For the text-containing cell, return its midpoint in (X, Y) coordinate format. 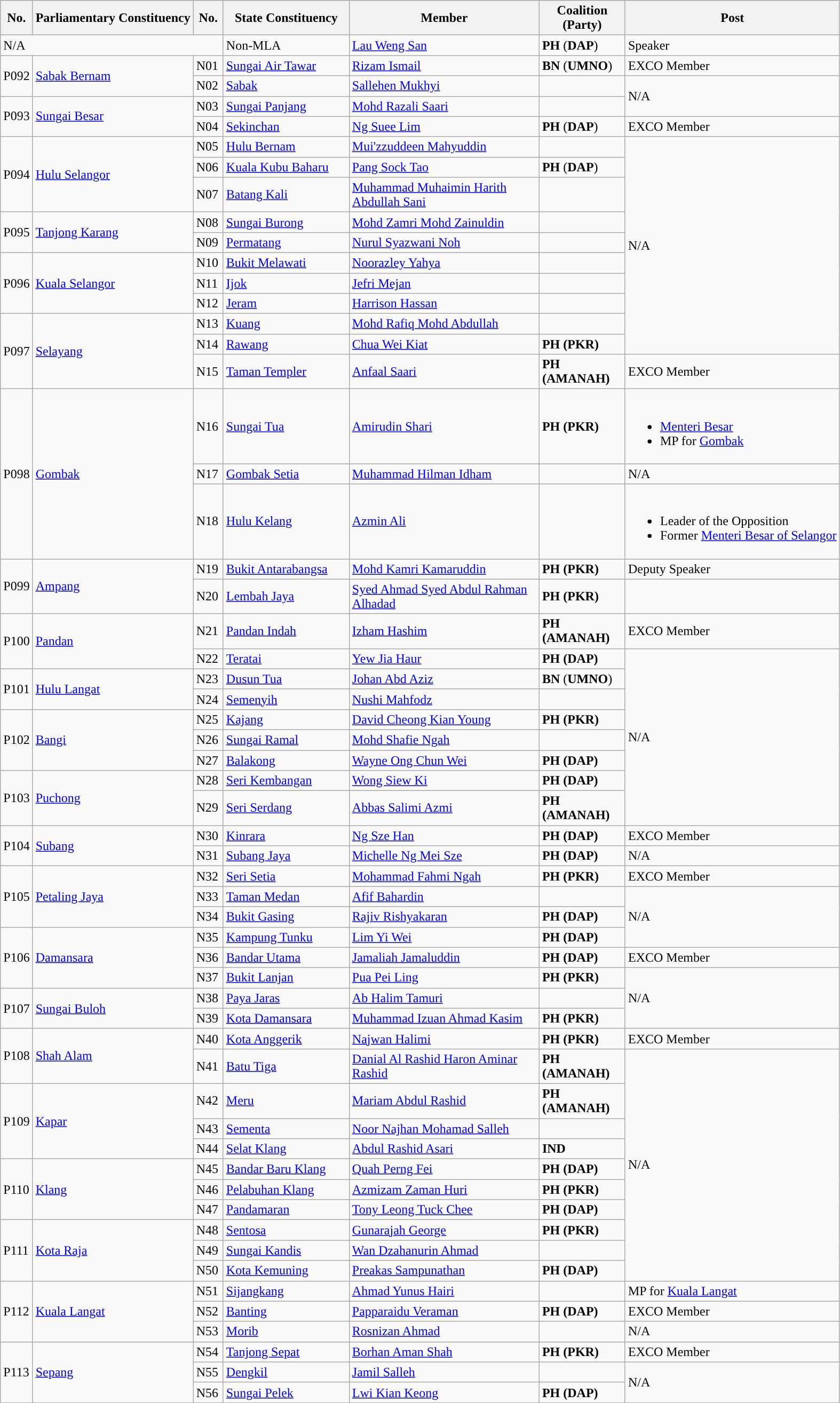
N43 (208, 1129)
Tony Leong Tuck Chee (444, 1210)
Kapar (113, 1121)
Member (444, 18)
Anfaal Saari (444, 371)
Jamaliah Jamaluddin (444, 957)
Post (732, 18)
N19 (208, 569)
P099 (17, 586)
Jefri Mejan (444, 283)
Sungai Burong (286, 222)
N16 (208, 426)
Hulu Selangor (113, 174)
Dusun Tua (286, 679)
Pang Sock Tao (444, 167)
N13 (208, 324)
Balakong (286, 760)
Sabak Bernam (113, 76)
Wong Siew Ki (444, 781)
Subang (113, 846)
Sungai Panjang (286, 106)
Johan Abd Aziz (444, 679)
Muhammad Muhaimin Harith Abdullah Sani (444, 194)
Ab Halim Tamuri (444, 998)
N20 (208, 597)
Preakas Sampunathan (444, 1271)
Damansara (113, 957)
Rosnizan Ahmad (444, 1331)
Klang (113, 1190)
Kota Raja (113, 1250)
Selat Klang (286, 1149)
Selayang (113, 351)
Bukit Gasing (286, 917)
Puchong (113, 798)
Kinrara (286, 836)
Ijok (286, 283)
Borhan Aman Shah (444, 1352)
Jeram (286, 304)
P095 (17, 232)
N21 (208, 631)
Hulu Bernam (286, 147)
N06 (208, 167)
N26 (208, 740)
Michelle Ng Mei Sze (444, 856)
Lembah Jaya (286, 597)
Abdul Rashid Asari (444, 1149)
N25 (208, 719)
State Constituency (286, 18)
IND (582, 1149)
Hulu Kelang (286, 521)
N11 (208, 283)
Hulu Langat (113, 689)
N33 (208, 897)
Quah Perng Fei (444, 1169)
Jamil Salleh (444, 1372)
Sentosa (286, 1230)
Rajiv Rishyakaran (444, 917)
Bukit Melawati (286, 263)
Sungai Pelek (286, 1392)
Muhammad Hilman Idham (444, 474)
Batang Kali (286, 194)
Sungai Air Tawar (286, 66)
Sekinchan (286, 126)
P109 (17, 1121)
Seri Setia (286, 876)
N53 (208, 1331)
Bandar Utama (286, 957)
Rizam Ismail (444, 66)
N03 (208, 106)
N22 (208, 659)
N32 (208, 876)
Morib (286, 1331)
N08 (208, 222)
Bangi (113, 740)
Kuang (286, 324)
N50 (208, 1271)
Yew Jia Haur (444, 659)
Sungai Tua (286, 426)
N51 (208, 1291)
Izham Hashim (444, 631)
Dengkil (286, 1372)
Kota Kemuning (286, 1271)
Bandar Baru Klang (286, 1169)
Bukit Lanjan (286, 978)
Sungai Kandis (286, 1250)
Subang Jaya (286, 856)
N02 (208, 86)
P113 (17, 1372)
N56 (208, 1392)
Nurul Syazwani Noh (444, 242)
P096 (17, 283)
Sallehen Mukhyi (444, 86)
Syed Ahmad Syed Abdul Rahman Alhadad (444, 597)
P100 (17, 641)
Bukit Antarabangsa (286, 569)
Kuala Kubu Baharu (286, 167)
Harrison Hassan (444, 304)
Mohd Shafie Ngah (444, 740)
Shah Alam (113, 1056)
N17 (208, 474)
N04 (208, 126)
N41 (208, 1066)
Pandamaran (286, 1210)
Coalition (Party) (582, 18)
Teratai (286, 659)
Petaling Jaya (113, 897)
N15 (208, 371)
N29 (208, 808)
N05 (208, 147)
Deputy Speaker (732, 569)
Kajang (286, 719)
P094 (17, 174)
Noor Najhan Mohamad Salleh (444, 1129)
Sungai Besar (113, 116)
N49 (208, 1250)
Meru (286, 1100)
N35 (208, 937)
Batu Tiga (286, 1066)
N10 (208, 263)
Kota Anggerik (286, 1039)
Lim Yi Wei (444, 937)
P107 (17, 1008)
N42 (208, 1100)
Pua Pei Ling (444, 978)
N37 (208, 978)
Rawang (286, 344)
Mohd Zamri Mohd Zainuldin (444, 222)
N40 (208, 1039)
Pandan Indah (286, 631)
Lau Weng San (444, 45)
Semenyih (286, 699)
Amirudin Shari (444, 426)
Banting (286, 1311)
N30 (208, 836)
Wayne Ong Chun Wei (444, 760)
N01 (208, 66)
Danial Al Rashid Haron Aminar Rashid (444, 1066)
Sungai Ramal (286, 740)
N14 (208, 344)
P093 (17, 116)
Mohd Razali Saari (444, 106)
Seri Serdang (286, 808)
P098 (17, 474)
P097 (17, 351)
David Cheong Kian Young (444, 719)
P106 (17, 957)
Paya Jaras (286, 998)
N54 (208, 1352)
Sementa (286, 1129)
Kota Damansara (286, 1018)
Parliamentary Constituency (113, 18)
Menteri BesarMP for Gombak (732, 426)
Leader of the OppositionFormer Menteri Besar of Selangor (732, 521)
Gombak (113, 474)
N12 (208, 304)
Mohammad Fahmi Ngah (444, 876)
P108 (17, 1056)
N28 (208, 781)
P112 (17, 1311)
N39 (208, 1018)
N38 (208, 998)
Lwi Kian Keong (444, 1392)
Wan Dzahanurin Ahmad (444, 1250)
N55 (208, 1372)
Ahmad Yunus Hairi (444, 1291)
Pelabuhan Klang (286, 1190)
Permatang (286, 242)
N27 (208, 760)
Noorazley Yahya (444, 263)
P103 (17, 798)
N07 (208, 194)
N36 (208, 957)
N52 (208, 1311)
Najwan Halimi (444, 1039)
N23 (208, 679)
Chua Wei Kiat (444, 344)
Pandan (113, 641)
Sungai Buloh (113, 1008)
Kampung Tunku (286, 937)
Mui'zzuddeen Mahyuddin (444, 147)
N31 (208, 856)
Ng Suee Lim (444, 126)
Sepang (113, 1372)
Kuala Selangor (113, 283)
Tanjong Karang (113, 232)
P092 (17, 76)
N45 (208, 1169)
N46 (208, 1190)
Taman Templer (286, 371)
P102 (17, 740)
N09 (208, 242)
Azmin Ali (444, 521)
Nushi Mahfodz (444, 699)
Sabak (286, 86)
Sijangkang (286, 1291)
Muhammad Izuan Ahmad Kasim (444, 1018)
Mohd Kamri Kamaruddin (444, 569)
Tanjong Sepat (286, 1352)
Speaker (732, 45)
N24 (208, 699)
Non-MLA (286, 45)
P104 (17, 846)
Mariam Abdul Rashid (444, 1100)
Seri Kembangan (286, 781)
N18 (208, 521)
Mohd Rafiq Mohd Abdullah (444, 324)
Ampang (113, 586)
Afif Bahardin (444, 897)
N48 (208, 1230)
Taman Medan (286, 897)
Ng Sze Han (444, 836)
P105 (17, 897)
N44 (208, 1149)
P111 (17, 1250)
P110 (17, 1190)
Abbas Salimi Azmi (444, 808)
MP for Kuala Langat (732, 1291)
Gunarajah George (444, 1230)
N47 (208, 1210)
P101 (17, 689)
Papparaidu Veraman (444, 1311)
Gombak Setia (286, 474)
N34 (208, 917)
Azmizam Zaman Huri (444, 1190)
Kuala Langat (113, 1311)
